Provide the [X, Y] coordinate of the cell's center where the given text is located.  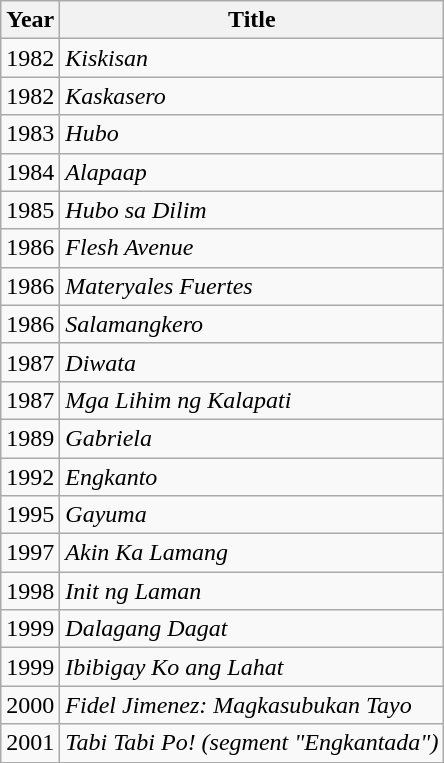
2001 [30, 743]
1997 [30, 553]
Gabriela [252, 438]
Mga Lihim ng Kalapati [252, 400]
Tabi Tabi Po! (segment "Engkantada") [252, 743]
Salamangkero [252, 324]
Diwata [252, 362]
Hubo [252, 134]
Ibibigay Ko ang Lahat [252, 667]
Materyales Fuertes [252, 286]
1983 [30, 134]
Fidel Jimenez: Magkasubukan Tayo [252, 705]
Kaskasero [252, 96]
Kiskisan [252, 58]
Hubo sa Dilim [252, 210]
1989 [30, 438]
Alapaap [252, 172]
Engkanto [252, 477]
Akin Ka Lamang [252, 553]
Gayuma [252, 515]
1985 [30, 210]
2000 [30, 705]
Init ng Laman [252, 591]
Year [30, 20]
1984 [30, 172]
1995 [30, 515]
1992 [30, 477]
1998 [30, 591]
Dalagang Dagat [252, 629]
Flesh Avenue [252, 248]
Title [252, 20]
